Locate the cell with the specified text and output its [X, Y] center coordinate. 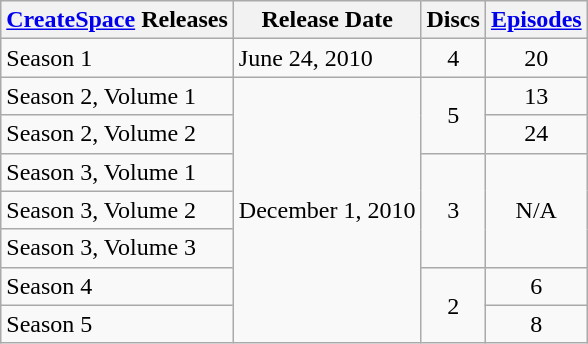
Season 2, Volume 1 [118, 96]
8 [536, 324]
Season 3, Volume 3 [118, 248]
13 [536, 96]
Season 5 [118, 324]
3 [453, 210]
December 1, 2010 [327, 210]
June 24, 2010 [327, 58]
20 [536, 58]
CreateSpace Releases [118, 20]
Season 1 [118, 58]
Season 3, Volume 1 [118, 172]
2 [453, 305]
Discs [453, 20]
Episodes [536, 20]
5 [453, 115]
Season 2, Volume 2 [118, 134]
Season 4 [118, 286]
24 [536, 134]
6 [536, 286]
N/A [536, 210]
Season 3, Volume 2 [118, 210]
4 [453, 58]
Release Date [327, 20]
